Scan for the cell matching the given text and deliver its (X, Y) coordinate at center. 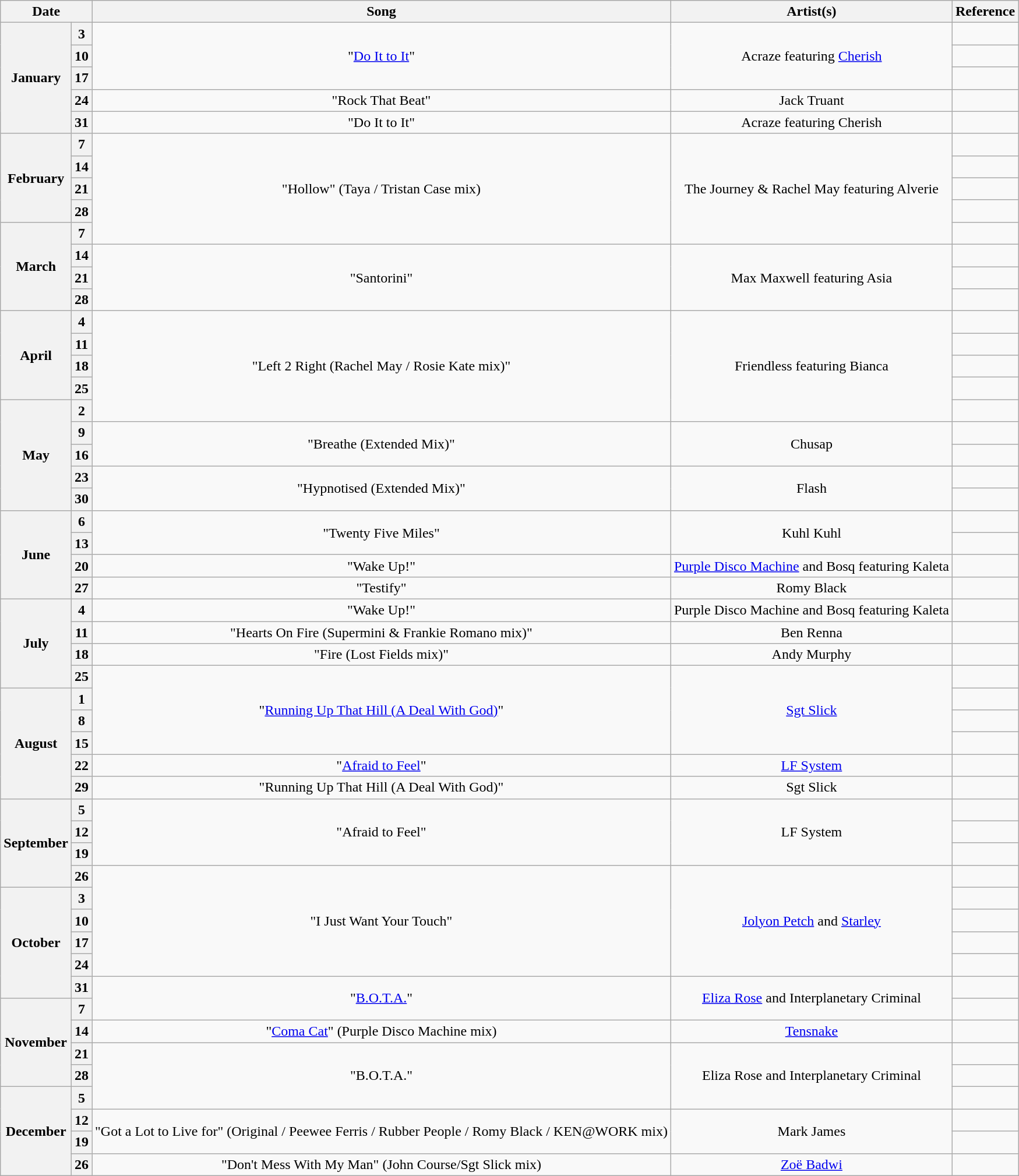
Tensnake (811, 1032)
"Hearts On Fire (Supermini & Frankie Romano mix)" (382, 632)
29 (82, 787)
November (36, 1043)
Mark James (811, 1131)
"Hollow" (Taya / Tristan Case mix) (382, 189)
February (36, 178)
"Breathe (Extended Mix)" (382, 444)
June (36, 555)
23 (82, 477)
22 (82, 765)
August (36, 743)
Kuhl Kuhl (811, 532)
July (36, 643)
"Fire (Lost Fields mix)" (382, 655)
Zoë Badwi (811, 1164)
The Journey & Rachel May featuring Alverie (811, 189)
16 (82, 455)
"Hypnotised (Extended Mix)" (382, 488)
April (36, 355)
Flash (811, 488)
Romy Black (811, 588)
Andy Murphy (811, 655)
"Santorini" (382, 277)
"Don't Mess With My Man" (John Course/Sgt Slick mix) (382, 1164)
Friendless featuring Bianca (811, 366)
Reference (985, 12)
September (36, 843)
20 (82, 566)
"Rock That Beat" (382, 100)
"Left 2 Right (Rachel May / Rosie Kate mix)" (382, 366)
13 (82, 543)
6 (82, 521)
December (36, 1131)
Artist(s) (811, 12)
"I Just Want Your Touch" (382, 920)
Ben Renna (811, 632)
30 (82, 499)
January (36, 78)
8 (82, 721)
"Coma Cat" (Purple Disco Machine mix) (382, 1032)
Song (382, 12)
9 (82, 433)
2 (82, 411)
"Got a Lot to Live for" (Original / Peewee Ferris / Rubber People / Romy Black / KEN@WORK mix) (382, 1131)
May (36, 455)
March (36, 266)
"Twenty Five Miles" (382, 532)
1 (82, 699)
Max Maxwell featuring Asia (811, 277)
Date (47, 12)
27 (82, 588)
Jack Truant (811, 100)
Chusap (811, 444)
October (36, 942)
15 (82, 743)
"Testify" (382, 588)
Jolyon Petch and Starley (811, 920)
